Scan for the cell matching the given text and deliver its (x, y) coordinate at center. 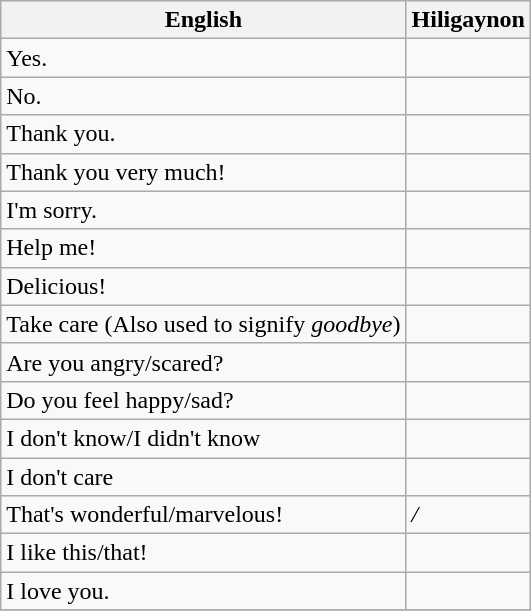
I don't know/I didn't know (204, 438)
No. (204, 96)
English (204, 20)
/ (468, 515)
Thank you very much! (204, 172)
Hiligaynon (468, 20)
Yes. (204, 58)
I like this/that! (204, 553)
Take care (Also used to signify goodbye) (204, 324)
Delicious! (204, 286)
Are you angry/scared? (204, 362)
I don't care (204, 477)
That's wonderful/marvelous! (204, 515)
Help me! (204, 248)
I'm sorry. (204, 210)
I love you. (204, 591)
Do you feel happy/sad? (204, 400)
Thank you. (204, 134)
